Extract the (x, y) coordinate from the center of the cell holding the provided text.  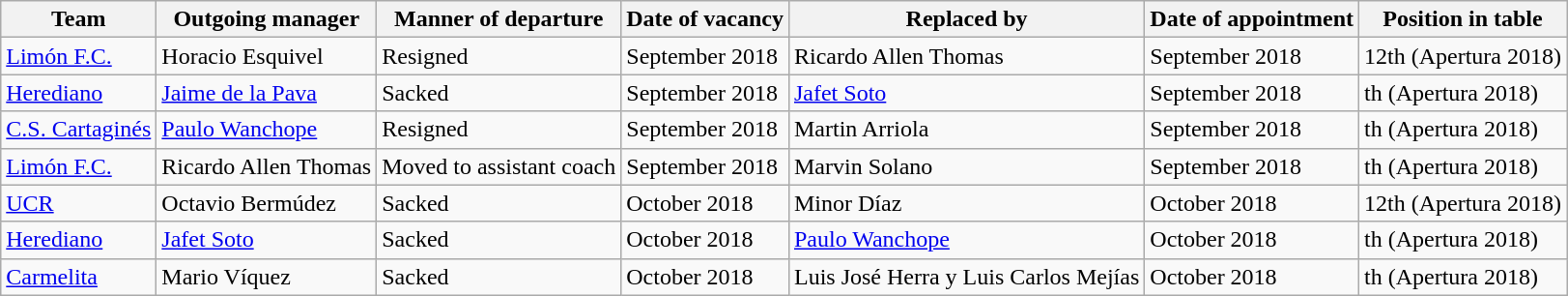
Minor Díaz (966, 203)
Moved to assistant coach (499, 166)
Date of appointment (1252, 19)
Jaime de la Pava (267, 93)
Marvin Solano (966, 166)
Mario Víquez (267, 277)
Date of vacancy (705, 19)
Octavio Bermúdez (267, 203)
UCR (79, 203)
Luis José Herra y Luis Carlos Mejías (966, 277)
Outgoing manager (267, 19)
Horacio Esquivel (267, 56)
Carmelita (79, 277)
Replaced by (966, 19)
C.S. Cartaginés (79, 130)
Martin Arriola (966, 130)
Position in table (1463, 19)
Manner of departure (499, 19)
Team (79, 19)
